Detect which cell encompasses the target text, then output its [X, Y] center coordinate. 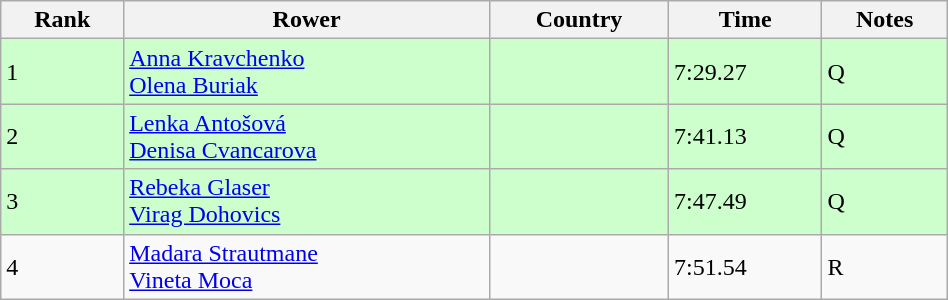
Rank [62, 20]
1 [62, 72]
Time [746, 20]
Madara StrautmaneVineta Moca [307, 266]
3 [62, 202]
2 [62, 136]
Lenka AntošováDenisa Cvancarova [307, 136]
Notes [884, 20]
Rebeka GlaserVirag Dohovics [307, 202]
Country [578, 20]
4 [62, 266]
7:51.54 [746, 266]
Rower [307, 20]
7:47.49 [746, 202]
7:41.13 [746, 136]
Anna KravchenkoOlena Buriak [307, 72]
R [884, 266]
7:29.27 [746, 72]
